Pinpoint the cell where the given text exists, returning its [x, y] midpoint coordinate. 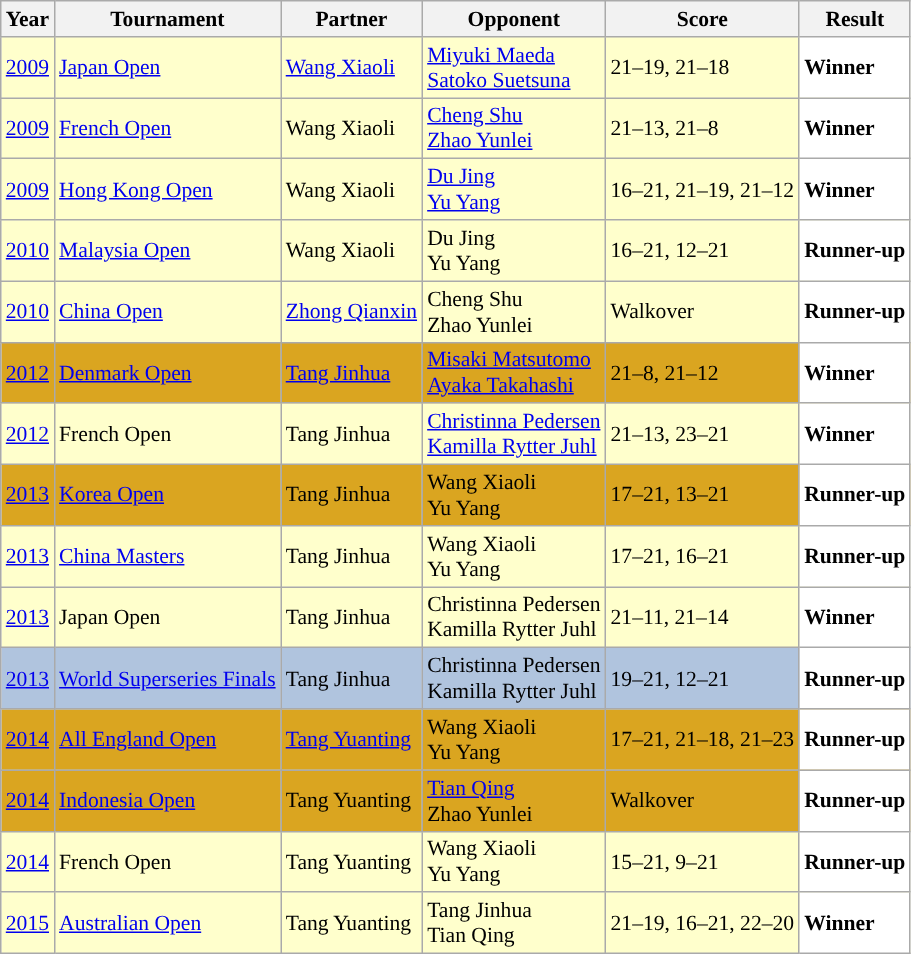
21–8, 21–12 [703, 372]
17–21, 13–21 [703, 496]
21–13, 23–21 [703, 434]
Miyuki Maeda Satoko Suetsuna [514, 68]
Indonesia Open [168, 800]
Denmark Open [168, 372]
21–11, 21–14 [703, 618]
Australian Open [168, 924]
China Masters [168, 556]
World Superseries Finals [168, 678]
16–21, 21–19, 21–12 [703, 190]
16–21, 12–21 [703, 250]
Score [703, 19]
All England Open [168, 740]
Result [854, 19]
Year [28, 19]
15–21, 9–21 [703, 862]
Korea Open [168, 496]
19–21, 12–21 [703, 678]
Partner [352, 19]
Hong Kong Open [168, 190]
2015 [28, 924]
Tournament [168, 19]
17–21, 16–21 [703, 556]
Zhong Qianxin [352, 312]
17–21, 21–18, 21–23 [703, 740]
21–13, 21–8 [703, 128]
China Open [168, 312]
Tang Jinhua Tian Qing [514, 924]
Misaki Matsutomo Ayaka Takahashi [514, 372]
Tian Qing Zhao Yunlei [514, 800]
21–19, 21–18 [703, 68]
21–19, 16–21, 22–20 [703, 924]
Opponent [514, 19]
Malaysia Open [168, 250]
